Determine the [X, Y] coordinate at the center of the cell enclosing the given text.  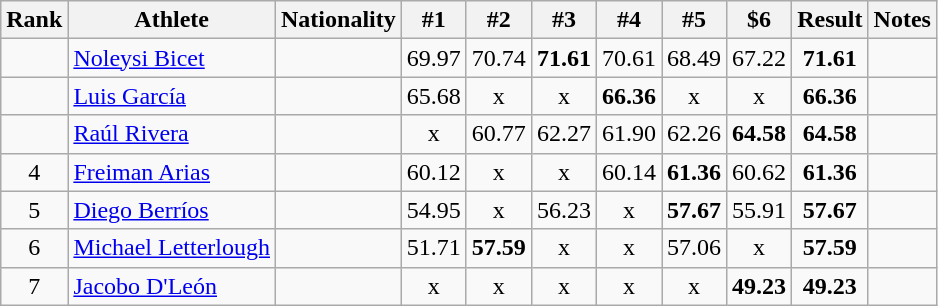
Luis García [172, 96]
6 [34, 248]
#4 [628, 20]
67.22 [760, 58]
Jacobo D'León [172, 286]
Noleysi Bicet [172, 58]
Freiman Arias [172, 172]
Nationality [339, 20]
57.06 [694, 248]
#2 [498, 20]
68.49 [694, 58]
61.90 [628, 134]
#5 [694, 20]
Michael Letterlough [172, 248]
Rank [34, 20]
65.68 [434, 96]
Athlete [172, 20]
70.61 [628, 58]
Diego Berríos [172, 210]
Raúl Rivera [172, 134]
60.77 [498, 134]
55.91 [760, 210]
#1 [434, 20]
60.62 [760, 172]
60.12 [434, 172]
70.74 [498, 58]
54.95 [434, 210]
51.71 [434, 248]
62.26 [694, 134]
60.14 [628, 172]
$6 [760, 20]
62.27 [564, 134]
4 [34, 172]
5 [34, 210]
Result [830, 20]
Notes [902, 20]
#3 [564, 20]
7 [34, 286]
56.23 [564, 210]
69.97 [434, 58]
